Output the (x, y) coordinate of the center of the cell containing the given text.  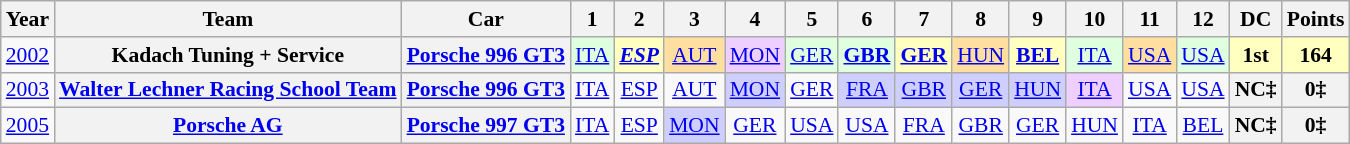
4 (756, 19)
DC (1256, 19)
Porsche AG (228, 126)
7 (924, 19)
11 (1150, 19)
2003 (28, 90)
9 (1038, 19)
2 (639, 19)
12 (1202, 19)
Porsche 997 GT3 (486, 126)
10 (1094, 19)
Walter Lechner Racing School Team (228, 90)
Points (1316, 19)
Year (28, 19)
2005 (28, 126)
1st (1256, 55)
Car (486, 19)
2002 (28, 55)
Team (228, 19)
164 (1316, 55)
Kadach Tuning + Service (228, 55)
6 (866, 19)
5 (812, 19)
1 (592, 19)
8 (980, 19)
3 (694, 19)
